Identify which cell holds the provided text, then report its [x, y] central coordinate. 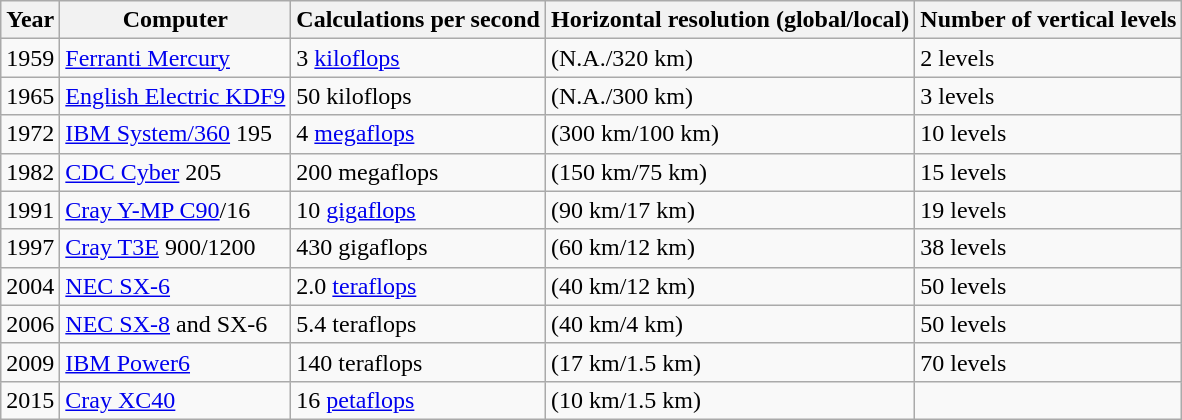
16 petaflops [418, 400]
3 kiloflops [418, 58]
3 levels [1048, 96]
1991 [30, 210]
NEC SX-6 [176, 286]
CDC Cyber 205 [176, 172]
Year [30, 20]
Calculations per second [418, 20]
Cray T3E 900/1200 [176, 248]
Cray XC40 [176, 400]
Computer [176, 20]
(N.A./320 km) [730, 58]
2.0 teraflops [418, 286]
140 teraflops [418, 362]
Ferranti Mercury [176, 58]
70 levels [1048, 362]
50 kiloflops [418, 96]
2 levels [1048, 58]
1982 [30, 172]
(150 km/75 km) [730, 172]
1972 [30, 134]
10 levels [1048, 134]
1965 [30, 96]
1997 [30, 248]
2004 [30, 286]
Number of vertical levels [1048, 20]
(60 km/12 km) [730, 248]
IBM System/360 195 [176, 134]
4 megaflops [418, 134]
38 levels [1048, 248]
200 megaflops [418, 172]
(17 km/1.5 km) [730, 362]
NEC SX-8 and SX-6 [176, 324]
(40 km/4 km) [730, 324]
5.4 teraflops [418, 324]
Cray Y-MP C90/16 [176, 210]
English Electric KDF9 [176, 96]
(90 km/17 km) [730, 210]
(300 km/100 km) [730, 134]
2006 [30, 324]
2009 [30, 362]
(40 km/12 km) [730, 286]
430 gigaflops [418, 248]
Horizontal resolution (global/local) [730, 20]
10 gigaflops [418, 210]
IBM Power6 [176, 362]
1959 [30, 58]
15 levels [1048, 172]
(N.A./300 km) [730, 96]
(10 km/1.5 km) [730, 400]
19 levels [1048, 210]
2015 [30, 400]
